Output the (X, Y) coordinate of the center of the cell containing the given text.  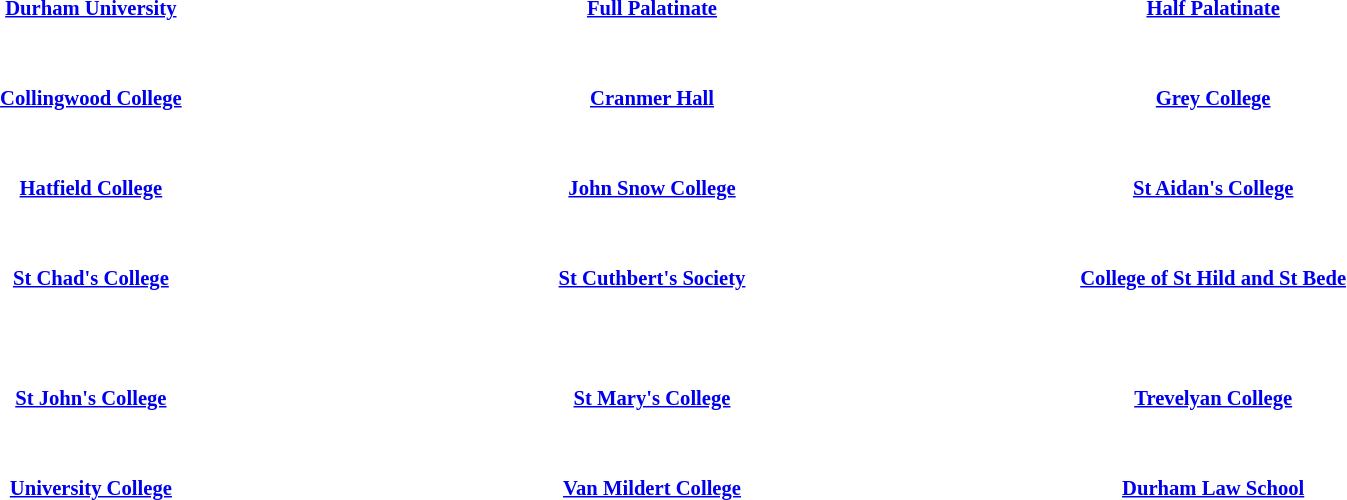
Cranmer Hall (652, 98)
John Snow College (652, 188)
St Cuthbert's Society (652, 278)
St Mary's College (652, 398)
